Detect which cell encompasses the target text, then output its [X, Y] center coordinate. 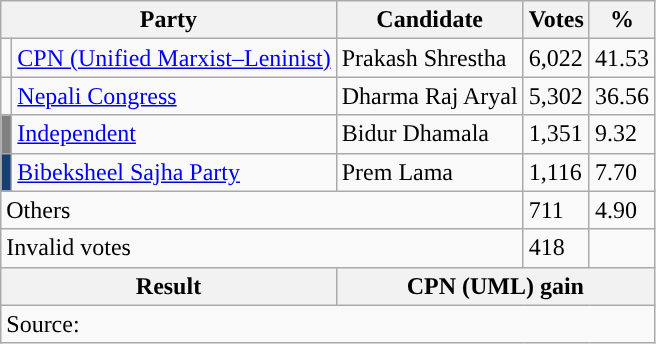
711 [556, 210]
418 [556, 248]
Independent [174, 134]
Source: [328, 324]
36.56 [622, 96]
Dharma Raj Aryal [430, 96]
Bibeksheel Sajha Party [174, 172]
1,351 [556, 134]
Result [168, 286]
CPN (UML) gain [495, 286]
Party [168, 20]
5,302 [556, 96]
6,022 [556, 58]
Others [262, 210]
Bidur Dhamala [430, 134]
4.90 [622, 210]
% [622, 20]
Votes [556, 20]
Invalid votes [262, 248]
Candidate [430, 20]
Prem Lama [430, 172]
7.70 [622, 172]
Nepali Congress [174, 96]
CPN (Unified Marxist–Leninist) [174, 58]
1,116 [556, 172]
Prakash Shrestha [430, 58]
9.32 [622, 134]
41.53 [622, 58]
